Extract the (X, Y) coordinate from the center of the cell holding the provided text.  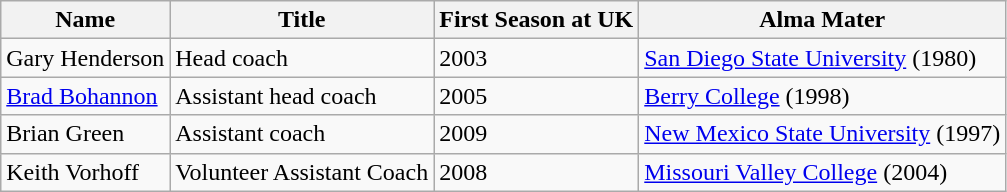
First Season at UK (536, 20)
Brad Bohannon (86, 96)
Berry College (1998) (822, 96)
New Mexico State University (1997) (822, 134)
2008 (536, 172)
Missouri Valley College (2004) (822, 172)
Volunteer Assistant Coach (302, 172)
Head coach (302, 58)
Title (302, 20)
Assistant head coach (302, 96)
Keith Vorhoff (86, 172)
San Diego State University (1980) (822, 58)
2009 (536, 134)
Alma Mater (822, 20)
Brian Green (86, 134)
Gary Henderson (86, 58)
2005 (536, 96)
Name (86, 20)
Assistant coach (302, 134)
2003 (536, 58)
